Capture the cell that displays the provided text and extract its (x, y) central coordinate. 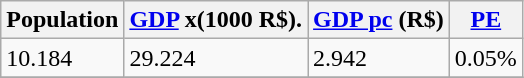
Population (62, 20)
GDP x(1000 R$). (216, 20)
GDP pc (R$) (379, 20)
29.224 (216, 58)
0.05% (486, 58)
10.184 (62, 58)
PE (486, 20)
2.942 (379, 58)
